Extract the [x, y] coordinate from the center of the cell holding the provided text.  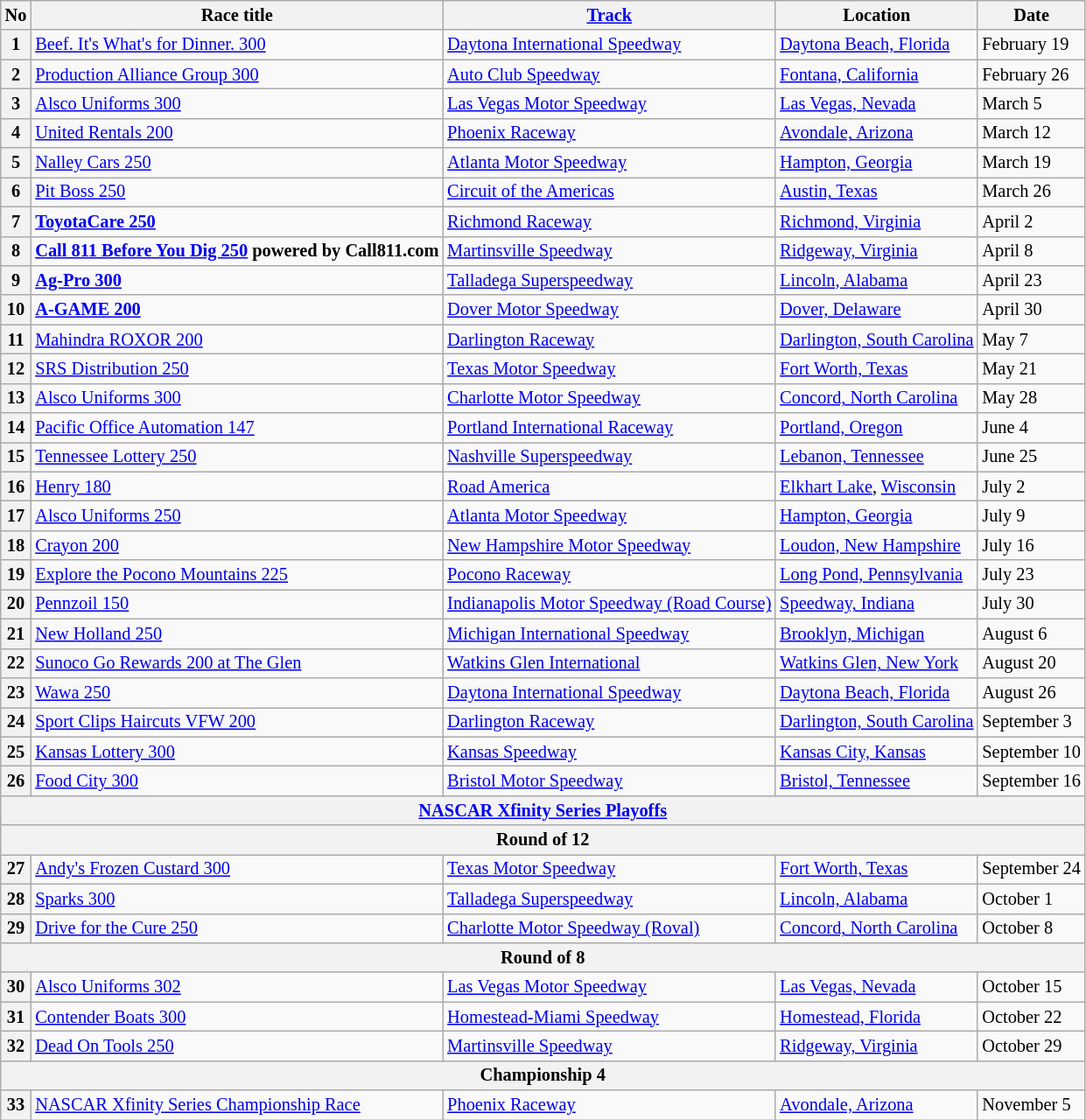
Henry 180 [236, 486]
September 24 [1031, 869]
Portland, Oregon [877, 428]
22 [16, 663]
Nashville Superspeedway [609, 457]
Contender Boats 300 [236, 1017]
Homestead, Florida [877, 1017]
Call 811 Before You Dig 250 powered by Call811.com [236, 251]
26 [16, 780]
New Holland 250 [236, 633]
Beef. It's What's for Dinner. 300 [236, 45]
21 [16, 633]
Food City 300 [236, 780]
Bristol Motor Speedway [609, 780]
19 [16, 575]
24 [16, 722]
April 2 [1031, 221]
May 28 [1031, 398]
Elkhart Lake, Wisconsin [877, 486]
July 2 [1031, 486]
ToyotaCare 250 [236, 221]
March 12 [1031, 133]
June 4 [1031, 428]
Location [877, 15]
Explore the Pocono Mountains 225 [236, 575]
16 [16, 486]
Michigan International Speedway [609, 633]
Track [609, 15]
NASCAR Xfinity Series Playoffs [543, 810]
Race title [236, 15]
March 26 [1031, 192]
18 [16, 545]
Ag-Pro 300 [236, 280]
Homestead-Miami Speedway [609, 1017]
April 8 [1031, 251]
Long Pond, Pennsylvania [877, 575]
September 10 [1031, 752]
March 5 [1031, 103]
May 7 [1031, 339]
Mahindra ROXOR 200 [236, 339]
Dover, Delaware [877, 310]
Speedway, Indiana [877, 604]
Richmond, Virginia [877, 221]
Date [1031, 15]
July 16 [1031, 545]
Nalley Cars 250 [236, 163]
28 [16, 899]
Brooklyn, Michigan [877, 633]
United Rentals 200 [236, 133]
Dead On Tools 250 [236, 1046]
6 [16, 192]
Auto Club Speedway [609, 74]
Sport Clips Haircuts VFW 200 [236, 722]
February 19 [1031, 45]
23 [16, 692]
August 26 [1031, 692]
Sunoco Go Rewards 200 at The Glen [236, 663]
Watkins Glen International [609, 663]
February 26 [1031, 74]
NASCAR Xfinity Series Championship Race [236, 1105]
Watkins Glen, New York [877, 663]
Sparks 300 [236, 899]
A-GAME 200 [236, 310]
Circuit of the Americas [609, 192]
Bristol, Tennessee [877, 780]
Alsco Uniforms 250 [236, 515]
November 5 [1031, 1105]
31 [16, 1017]
25 [16, 752]
4 [16, 133]
Pit Boss 250 [236, 192]
Round of 12 [543, 840]
29 [16, 928]
Production Alliance Group 300 [236, 74]
12 [16, 368]
No [16, 15]
Pacific Office Automation 147 [236, 428]
33 [16, 1105]
Charlotte Motor Speedway (Roval) [609, 928]
July 23 [1031, 575]
14 [16, 428]
Charlotte Motor Speedway [609, 398]
October 8 [1031, 928]
October 1 [1031, 899]
Championship 4 [543, 1075]
August 6 [1031, 633]
October 29 [1031, 1046]
August 20 [1031, 663]
June 25 [1031, 457]
October 15 [1031, 987]
10 [16, 310]
SRS Distribution 250 [236, 368]
April 30 [1031, 310]
New Hampshire Motor Speedway [609, 545]
Loudon, New Hampshire [877, 545]
27 [16, 869]
Pennzoil 150 [236, 604]
32 [16, 1046]
8 [16, 251]
Dover Motor Speedway [609, 310]
Wawa 250 [236, 692]
Tennessee Lottery 250 [236, 457]
Andy's Frozen Custard 300 [236, 869]
Lebanon, Tennessee [877, 457]
Richmond Raceway [609, 221]
Kansas City, Kansas [877, 752]
March 19 [1031, 163]
April 23 [1031, 280]
17 [16, 515]
September 16 [1031, 780]
20 [16, 604]
Round of 8 [543, 957]
Road America [609, 486]
30 [16, 987]
July 9 [1031, 515]
Kansas Lottery 300 [236, 752]
July 30 [1031, 604]
5 [16, 163]
Crayon 200 [236, 545]
Portland International Raceway [609, 428]
September 3 [1031, 722]
2 [16, 74]
Kansas Speedway [609, 752]
October 22 [1031, 1017]
1 [16, 45]
Pocono Raceway [609, 575]
7 [16, 221]
Austin, Texas [877, 192]
Drive for the Cure 250 [236, 928]
May 21 [1031, 368]
3 [16, 103]
15 [16, 457]
11 [16, 339]
Fontana, California [877, 74]
Alsco Uniforms 302 [236, 987]
13 [16, 398]
Indianapolis Motor Speedway (Road Course) [609, 604]
9 [16, 280]
